Pinpoint the cell where the given text exists, returning its (x, y) midpoint coordinate. 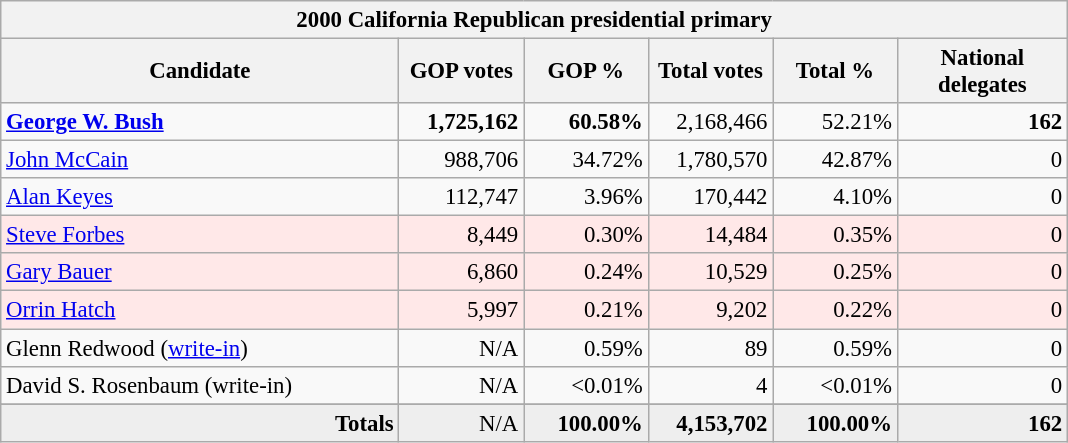
8,449 (462, 235)
Alan Keyes (200, 197)
2000 California Republican presidential primary (534, 20)
0.21% (586, 310)
60.58% (586, 122)
Steve Forbes (200, 235)
5,997 (462, 310)
0.22% (836, 310)
David S. Rosenbaum (write-in) (200, 385)
1,725,162 (462, 122)
3.96% (586, 197)
2,168,466 (710, 122)
988,706 (462, 160)
89 (710, 348)
112,747 (462, 197)
GOP % (586, 72)
0.30% (586, 235)
John McCain (200, 160)
10,529 (710, 273)
4,153,702 (710, 423)
6,860 (462, 273)
14,484 (710, 235)
0.35% (836, 235)
Candidate (200, 72)
Gary Bauer (200, 273)
National delegates (982, 72)
1,780,570 (710, 160)
52.21% (836, 122)
Total votes (710, 72)
Glenn Redwood (write-in) (200, 348)
170,442 (710, 197)
34.72% (586, 160)
4.10% (836, 197)
Total % (836, 72)
9,202 (710, 310)
Orrin Hatch (200, 310)
Totals (200, 423)
0.24% (586, 273)
0.25% (836, 273)
George W. Bush (200, 122)
42.87% (836, 160)
GOP votes (462, 72)
4 (710, 385)
